Search for the cell housing the specified text and yield its [X, Y] center coordinate. 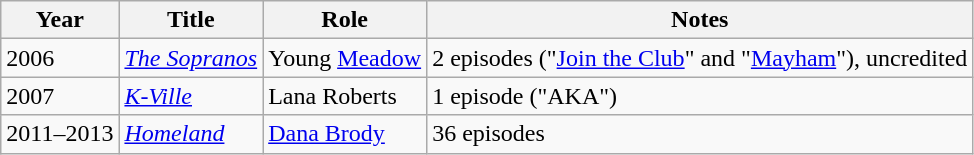
2011–2013 [60, 134]
Dana Brody [345, 134]
Title [191, 20]
K-Ville [191, 96]
Notes [700, 20]
Role [345, 20]
2006 [60, 58]
Year [60, 20]
The Sopranos [191, 58]
1 episode ("AKA") [700, 96]
Homeland [191, 134]
Young Meadow [345, 58]
36 episodes [700, 134]
2 episodes ("Join the Club" and "Mayham"), uncredited [700, 58]
Lana Roberts [345, 96]
2007 [60, 96]
